Locate the cell with the specified text and output its [x, y] center coordinate. 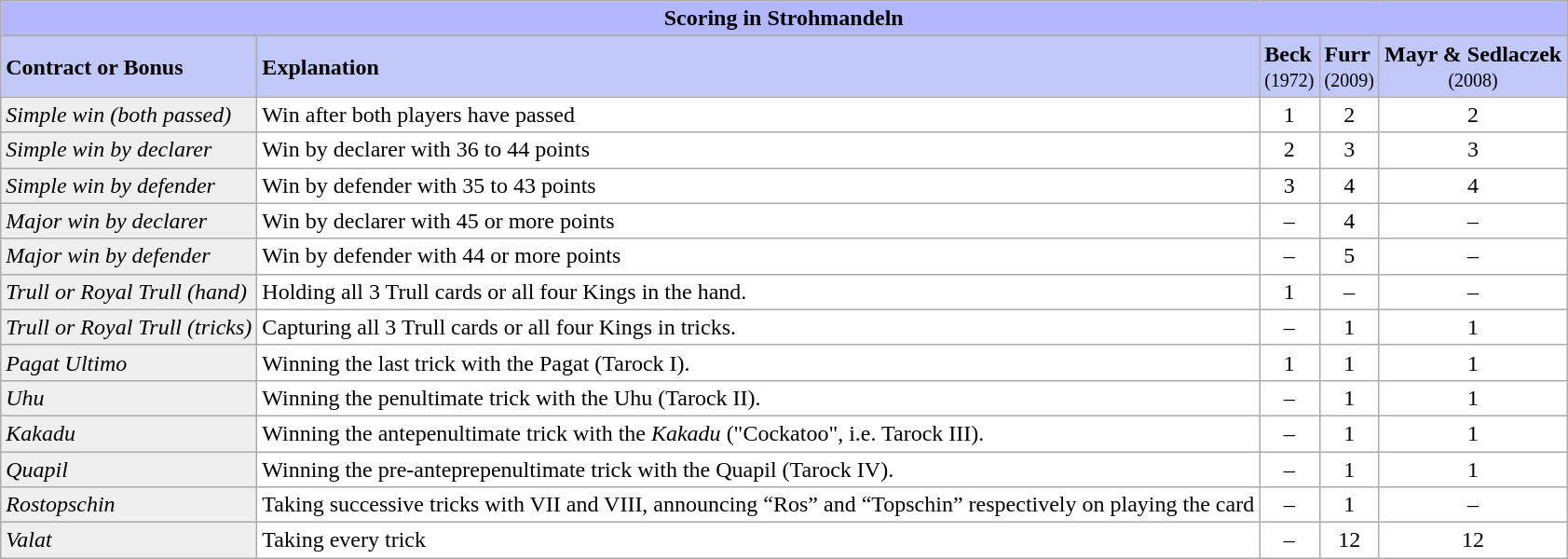
Rostopschin [129, 505]
Furr(2009) [1349, 67]
Win after both players have passed [758, 115]
Winning the antepenultimate trick with the Kakadu ("Cockatoo", i.e. Tarock III). [758, 433]
5 [1349, 256]
Major win by defender [129, 256]
Win by defender with 35 to 43 points [758, 185]
Major win by declarer [129, 221]
Explanation [758, 67]
Contract or Bonus [129, 67]
Simple win by declarer [129, 150]
Valat [129, 540]
Taking successive tricks with VII and VIII, announcing “Ros” and “Topschin” respectively on playing the card [758, 505]
Simple win by defender [129, 185]
Trull or Royal Trull (tricks) [129, 327]
Uhu [129, 398]
Pagat Ultimo [129, 362]
Beck(1972) [1289, 67]
Simple win (both passed) [129, 115]
Winning the last trick with the Pagat (Tarock I). [758, 362]
Mayr & Sedlaczek(2008) [1472, 67]
Capturing all 3 Trull cards or all four Kings in tricks. [758, 327]
Win by declarer with 45 or more points [758, 221]
Trull or Royal Trull (hand) [129, 292]
Winning the pre-anteprepenultimate trick with the Quapil (Tarock IV). [758, 469]
Holding all 3 Trull cards or all four Kings in the hand. [758, 292]
Kakadu [129, 433]
Scoring in Strohmandeln [784, 19]
Taking every trick [758, 540]
Winning the penultimate trick with the Uhu (Tarock II). [758, 398]
Win by defender with 44 or more points [758, 256]
Win by declarer with 36 to 44 points [758, 150]
Quapil [129, 469]
